Capture the cell that displays the provided text and extract its [x, y] central coordinate. 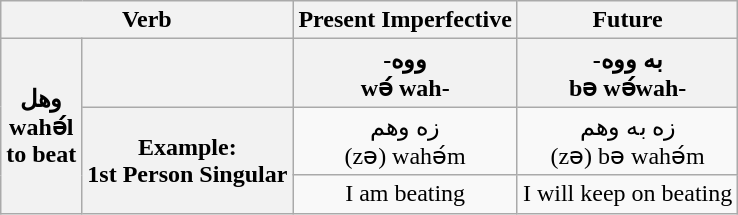
Verb [147, 20]
-به ووهbə wә́wah- [627, 73]
زه به وهم(zə) bə wahә́m [627, 141]
وهلwahә́lto beat [42, 126]
Future [627, 20]
I am beating [406, 194]
زه وهم(zə) wahә́m [406, 141]
I will keep on beating [627, 194]
Present Imperfective [406, 20]
Example:1st Person Singular [188, 160]
-ووهwә́ wah- [406, 73]
